Return the [x, y] coordinate for the center point of the cell that contains the specified text.  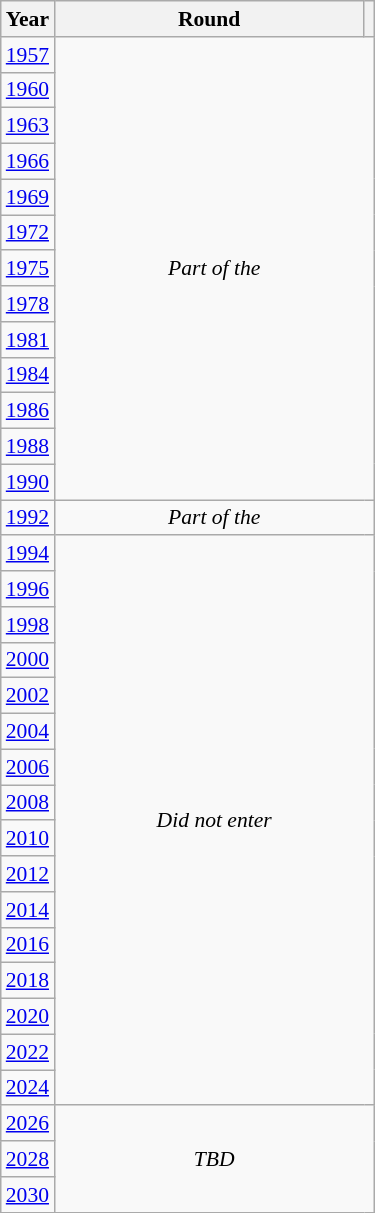
2014 [28, 910]
2010 [28, 839]
1960 [28, 90]
1978 [28, 304]
1986 [28, 411]
1969 [28, 197]
Did not enter [214, 821]
2012 [28, 874]
Round [209, 19]
2026 [28, 1124]
1981 [28, 340]
TBD [214, 1160]
1966 [28, 162]
2000 [28, 660]
2028 [28, 1159]
2022 [28, 1052]
2006 [28, 767]
1996 [28, 589]
1972 [28, 233]
1990 [28, 482]
Year [28, 19]
1992 [28, 518]
1963 [28, 126]
2030 [28, 1195]
2002 [28, 696]
1988 [28, 447]
1998 [28, 625]
2024 [28, 1088]
2008 [28, 803]
1984 [28, 375]
1975 [28, 269]
1994 [28, 554]
2018 [28, 981]
1957 [28, 55]
2020 [28, 1017]
2004 [28, 732]
2016 [28, 945]
